Identify which cell holds the provided text, then report its (x, y) central coordinate. 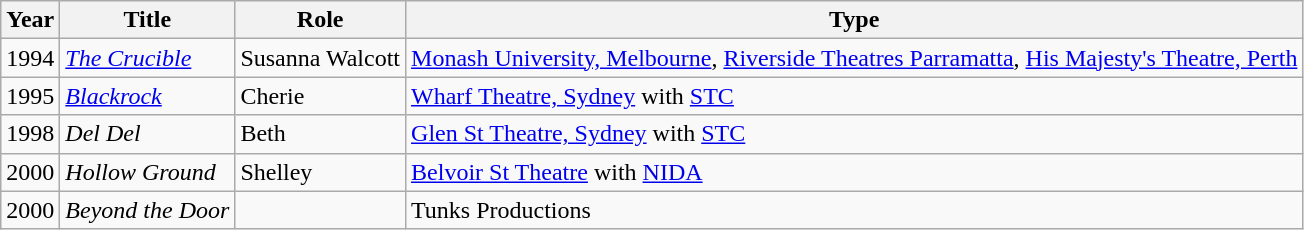
Title (148, 20)
Del Del (148, 134)
1998 (30, 134)
Belvoir St Theatre with NIDA (854, 172)
1995 (30, 96)
Role (320, 20)
Year (30, 20)
Wharf Theatre, Sydney with STC (854, 96)
Tunks Productions (854, 210)
Glen St Theatre, Sydney with STC (854, 134)
Beth (320, 134)
1994 (30, 58)
Shelley (320, 172)
Susanna Walcott (320, 58)
Hollow Ground (148, 172)
Beyond the Door (148, 210)
Monash University, Melbourne, Riverside Theatres Parramatta, His Majesty's Theatre, Perth (854, 58)
The Crucible (148, 58)
Blackrock (148, 96)
Cherie (320, 96)
Type (854, 20)
